Return (x, y) of the center of cell containing provided text 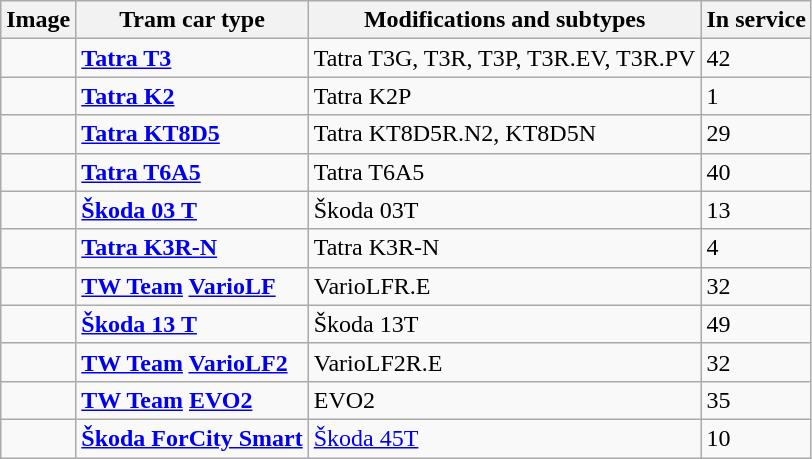
Tatra T3 (192, 58)
29 (756, 134)
TW Team VarioLF2 (192, 362)
Tram car type (192, 20)
Škoda 45T (504, 438)
40 (756, 172)
Škoda 03T (504, 210)
Tatra K2P (504, 96)
EVO2 (504, 400)
4 (756, 248)
49 (756, 324)
42 (756, 58)
Modifications and subtypes (504, 20)
Tatra KT8D5R.N2, KT8D5N (504, 134)
35 (756, 400)
VarioLFR.E (504, 286)
13 (756, 210)
10 (756, 438)
1 (756, 96)
Škoda 13 T (192, 324)
Tatra K2 (192, 96)
In service (756, 20)
Image (38, 20)
Škoda 13T (504, 324)
Škoda 03 T (192, 210)
TW Team EVO2 (192, 400)
VarioLF2R.E (504, 362)
Tatra T3G, T3R, T3P, T3R.EV, T3R.PV (504, 58)
TW Team VarioLF (192, 286)
Škoda ForCity Smart (192, 438)
Tatra KT8D5 (192, 134)
